Return [X, Y] of the center of cell containing provided text 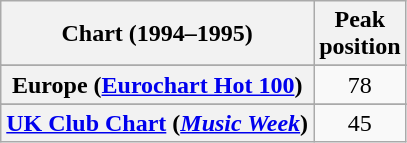
Chart (1994–1995) [158, 34]
45 [360, 123]
Europe (Eurochart Hot 100) [158, 85]
78 [360, 85]
UK Club Chart (Music Week) [158, 123]
Peakposition [360, 34]
